For the text-containing cell, return its midpoint in [X, Y] coordinate format. 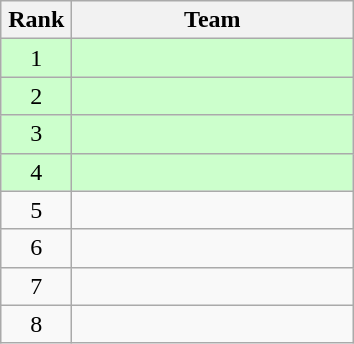
6 [36, 248]
2 [36, 96]
Team [212, 20]
4 [36, 172]
1 [36, 58]
7 [36, 286]
Rank [36, 20]
3 [36, 134]
8 [36, 324]
5 [36, 210]
